Return (X, Y) of the center of cell containing provided text 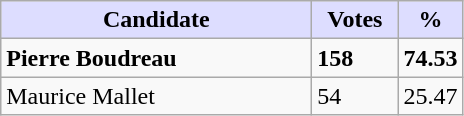
Candidate (156, 20)
Pierre Boudreau (156, 58)
54 (355, 96)
Votes (355, 20)
% (430, 20)
25.47 (430, 96)
158 (355, 58)
Maurice Mallet (156, 96)
74.53 (430, 58)
